Detect which cell encompasses the target text, then output its (X, Y) center coordinate. 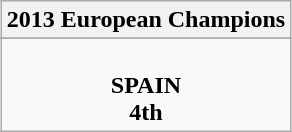
2013 European Champions (146, 20)
SPAIN4th (146, 85)
